From the cell containing the given text, extract its center point as (x, y) coordinate. 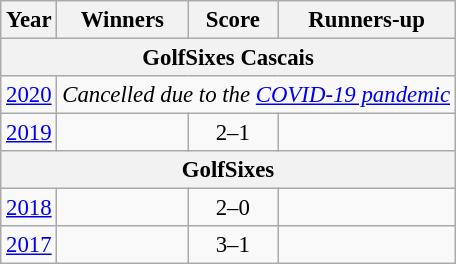
Runners-up (366, 20)
2018 (29, 208)
2–0 (233, 208)
Score (233, 20)
2017 (29, 245)
2020 (29, 95)
Winners (122, 20)
GolfSixes Cascais (228, 58)
2–1 (233, 133)
GolfSixes (228, 170)
2019 (29, 133)
3–1 (233, 245)
Cancelled due to the COVID-19 pandemic (256, 95)
Year (29, 20)
